Search for the cell housing the specified text and yield its (x, y) center coordinate. 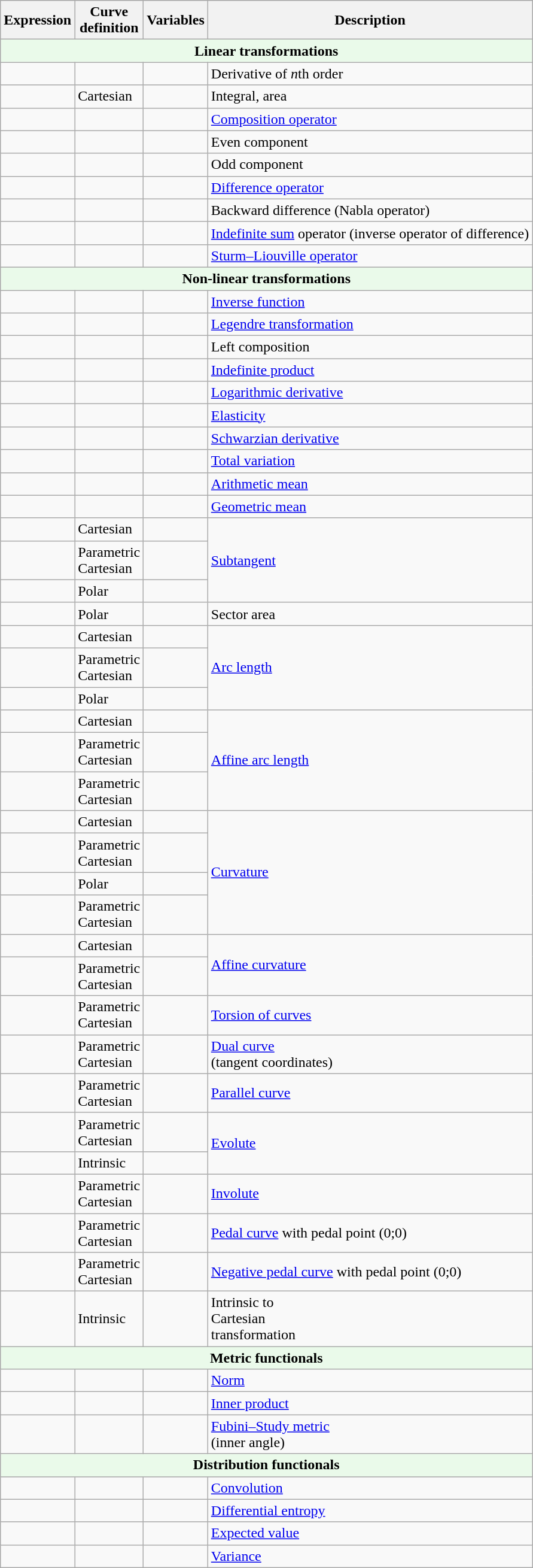
Logarithmic derivative (370, 393)
Legendre transformation (370, 324)
Non-linear transformations (267, 278)
Differential entropy (370, 1511)
Expected value (370, 1533)
Sturm–Liouville operator (370, 256)
Involute (370, 1194)
Elasticity (370, 415)
Description (370, 20)
Odd component (370, 165)
Sector area (370, 614)
Indefinite product (370, 370)
Arithmetic mean (370, 484)
Left composition (370, 347)
Fubini–Study metric(inner angle) (370, 1434)
Distribution functionals (267, 1465)
Inner product (370, 1403)
Inverse function (370, 301)
Subtangent (370, 560)
Curvature (370, 872)
Curvedefinition (109, 20)
Norm (370, 1381)
Derivative of nth order (370, 74)
Convolution (370, 1488)
Torsion of curves (370, 1015)
Indefinite sum operator (inverse operator of difference) (370, 233)
Total variation (370, 461)
Integral, area (370, 96)
Negative pedal curve with pedal point (0;0) (370, 1272)
Dual curve(tangent coordinates) (370, 1054)
Metric functionals (267, 1358)
Arc length (370, 667)
Affine arc length (370, 760)
Linear transformations (267, 51)
Pedal curve with pedal point (0;0) (370, 1232)
Intrinsic toCartesiantransformation (370, 1319)
Even component (370, 142)
Difference operator (370, 187)
Expression (38, 20)
Evolute (370, 1144)
Geometric mean (370, 507)
Composition operator (370, 119)
Backward difference (Nabla operator) (370, 210)
Affine curvature (370, 965)
Parallel curve (370, 1093)
Schwarzian derivative (370, 438)
Variables (176, 20)
Variance (370, 1556)
